Extract the (X, Y) coordinate from the center of the cell holding the provided text.  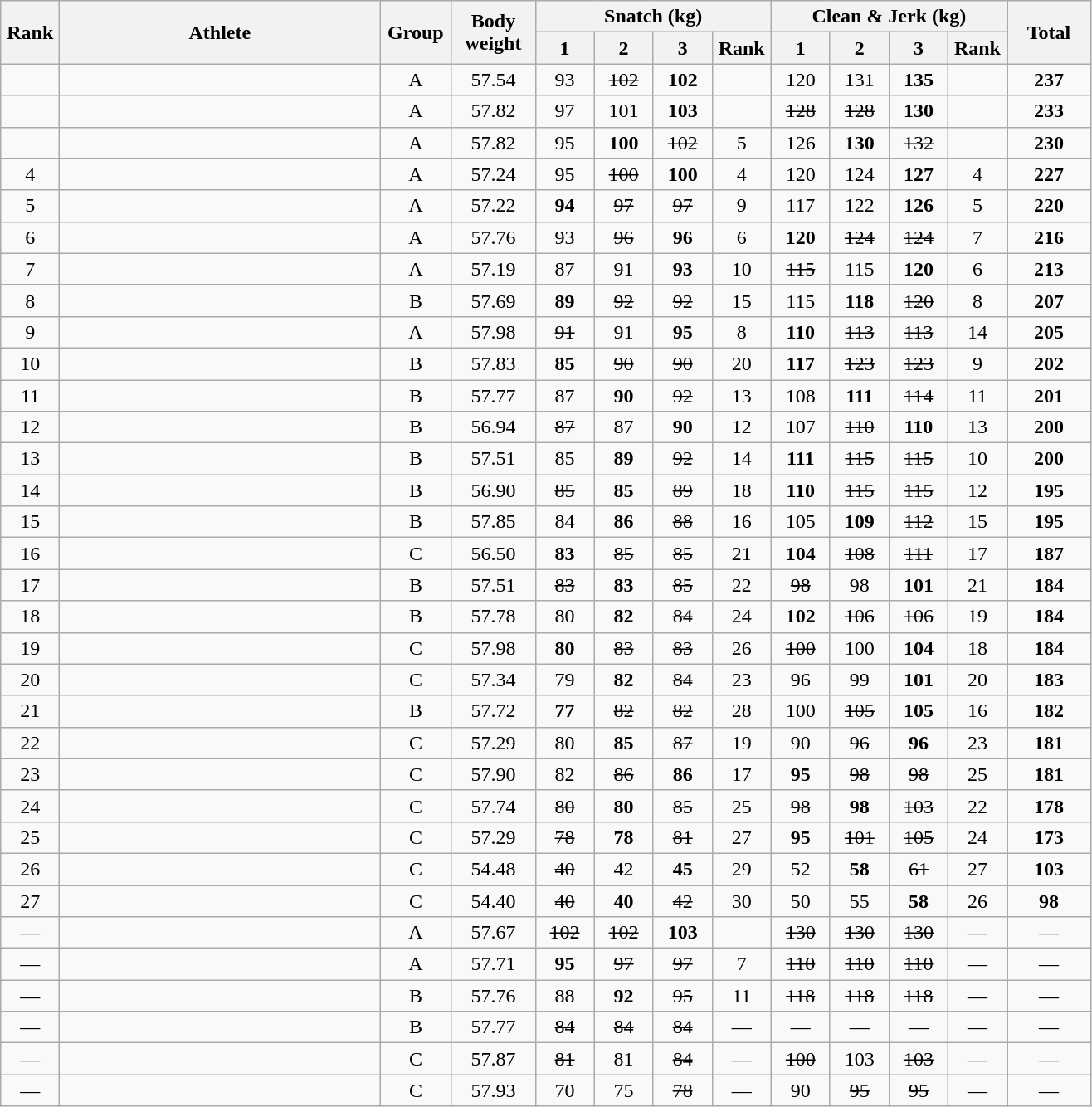
61 (918, 869)
187 (1049, 553)
207 (1049, 300)
54.40 (493, 900)
Body weight (493, 32)
29 (742, 869)
99 (860, 680)
57.78 (493, 617)
182 (1049, 711)
227 (1049, 174)
220 (1049, 206)
70 (564, 1090)
57.72 (493, 711)
56.94 (493, 427)
230 (1049, 143)
57.87 (493, 1059)
57.90 (493, 774)
Athlete (220, 32)
56.90 (493, 490)
57.22 (493, 206)
237 (1049, 80)
57.69 (493, 300)
201 (1049, 396)
56.50 (493, 553)
173 (1049, 837)
Group (416, 32)
Snatch (kg) (653, 17)
Total (1049, 32)
178 (1049, 806)
57.71 (493, 964)
112 (918, 522)
57.83 (493, 363)
45 (682, 869)
77 (564, 711)
57.67 (493, 933)
79 (564, 680)
57.54 (493, 80)
57.85 (493, 522)
28 (742, 711)
135 (918, 80)
202 (1049, 363)
54.48 (493, 869)
131 (860, 80)
57.19 (493, 269)
94 (564, 206)
205 (1049, 332)
Clean & Jerk (kg) (889, 17)
127 (918, 174)
213 (1049, 269)
57.34 (493, 680)
109 (860, 522)
122 (860, 206)
50 (800, 900)
57.74 (493, 806)
216 (1049, 237)
52 (800, 869)
75 (624, 1090)
55 (860, 900)
132 (918, 143)
233 (1049, 111)
57.24 (493, 174)
183 (1049, 680)
114 (918, 396)
30 (742, 900)
57.93 (493, 1090)
107 (800, 427)
